Extract the [X, Y] coordinate from the center of the cell holding the provided text.  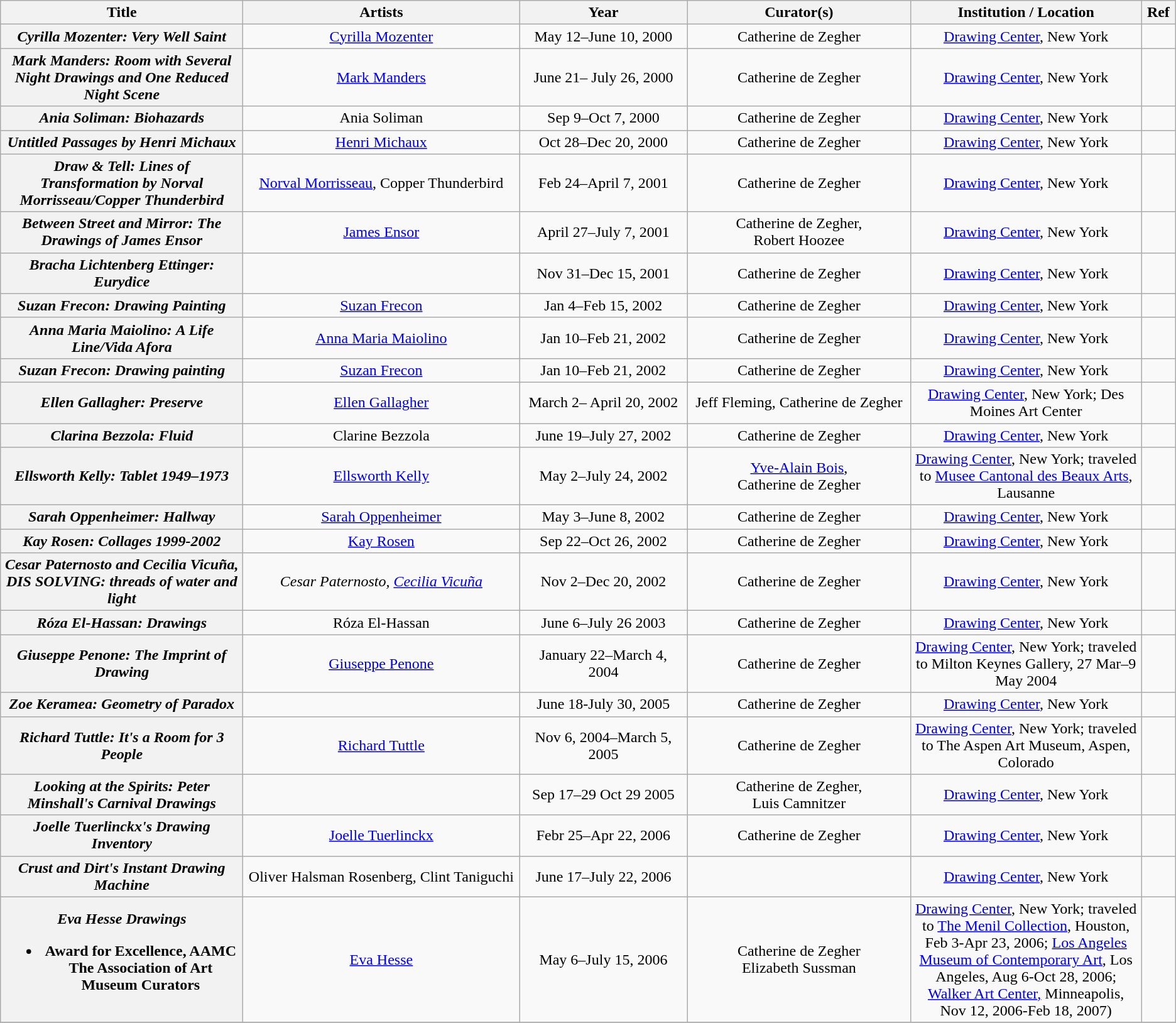
Suzan Frecon: Drawing Painting [122, 305]
June 21– July 26, 2000 [603, 77]
Jan 4–Feb 15, 2002 [603, 305]
Jeff Fleming, Catherine de Zegher [799, 402]
Cesar Paternosto, Cecilia Vicuña [381, 582]
Suzan Frecon: Drawing painting [122, 370]
Curator(s) [799, 13]
Giuseppe Penone [381, 664]
Kay Rosen [381, 541]
Joelle Tuerlinckx's Drawing Inventory [122, 836]
Ellen Gallagher [381, 402]
May 6–July 15, 2006 [603, 960]
James Ensor [381, 232]
Róza El-Hassan [381, 623]
Sep 22–Oct 26, 2002 [603, 541]
Catherine de Zegher,Luis Camnitzer [799, 794]
Feb 24–April 7, 2001 [603, 183]
Ref [1158, 13]
Clarina Bezzola: Fluid [122, 435]
Norval Morrisseau, Copper Thunderbird [381, 183]
Drawing Center, New York; traveled to Musee Cantonal des Beaux Arts, Lausanne [1026, 476]
Ellsworth Kelly [381, 476]
Eva Hesse DrawingsAward for Excellence, AAMC The Association of Art Museum Curators [122, 960]
Year [603, 13]
Nov 6, 2004–March 5, 2005 [603, 745]
Drawing Center, New York; traveled to Milton Keynes Gallery, 27 Mar–9 May 2004 [1026, 664]
May 2–July 24, 2002 [603, 476]
Untitled Passages by Henri Michaux [122, 142]
Ania Soliman [381, 118]
Sep 17–29 Oct 29 2005 [603, 794]
Oct 28–Dec 20, 2000 [603, 142]
Kay Rosen: Collages 1999-2002 [122, 541]
Giuseppe Penone: The Imprint of Drawing [122, 664]
Draw & Tell: Lines of Transformation by Norval Morrisseau/Copper Thunderbird [122, 183]
Cyrilla Mozenter: Very Well Saint [122, 36]
Yve-Alain Bois,Catherine de Zegher [799, 476]
Febr 25–Apr 22, 2006 [603, 836]
June 18-July 30, 2005 [603, 704]
Anna Maria Maiolino: A Life Line/Vida Afora [122, 338]
Oliver Halsman Rosenberg, Clint Taniguchi [381, 876]
Joelle Tuerlinckx [381, 836]
Ania Soliman: Biohazards [122, 118]
Catherine de ZegherElizabeth Sussman [799, 960]
Catherine de Zegher,Robert Hoozee [799, 232]
Cesar Paternosto and Cecilia Vicuña, DIS SOLVING: threads of water and light [122, 582]
Crust and Dirt's Instant Drawing Machine [122, 876]
Looking at the Spirits: Peter Minshall's Carnival Drawings [122, 794]
April 27–July 7, 2001 [603, 232]
Mark Manders [381, 77]
Róza El-Hassan: Drawings [122, 623]
Drawing Center, New York; traveled to The Aspen Art Museum, Aspen, Colorado [1026, 745]
January 22–March 4, 2004 [603, 664]
Artists [381, 13]
Cyrilla Mozenter [381, 36]
March 2– April 20, 2002 [603, 402]
Henri Michaux [381, 142]
Ellsworth Kelly: Tablet 1949–1973 [122, 476]
June 6–July 26 2003 [603, 623]
June 17–July 22, 2006 [603, 876]
Between Street and Mirror: The Drawings of James Ensor [122, 232]
June 19–July 27, 2002 [603, 435]
May 12–June 10, 2000 [603, 36]
Ellen Gallagher: Preserve [122, 402]
Sep 9–Oct 7, 2000 [603, 118]
Clarine Bezzola [381, 435]
Title [122, 13]
Drawing Center, New York; Des Moines Art Center [1026, 402]
Anna Maria Maiolino [381, 338]
Institution / Location [1026, 13]
Richard Tuttle [381, 745]
Nov 31–Dec 15, 2001 [603, 273]
Sarah Oppenheimer: Hallway [122, 517]
Zoe Keramea: Geometry of Paradox [122, 704]
May 3–June 8, 2002 [603, 517]
Nov 2–Dec 20, 2002 [603, 582]
Richard Tuttle: It's a Room for 3 People [122, 745]
Eva Hesse [381, 960]
Sarah Oppenheimer [381, 517]
Mark Manders: Room with Several Night Drawings and One Reduced Night Scene [122, 77]
Bracha Lichtenberg Ettinger: Eurydice [122, 273]
